Return the [x, y] coordinate for the center point of the cell that contains the specified text.  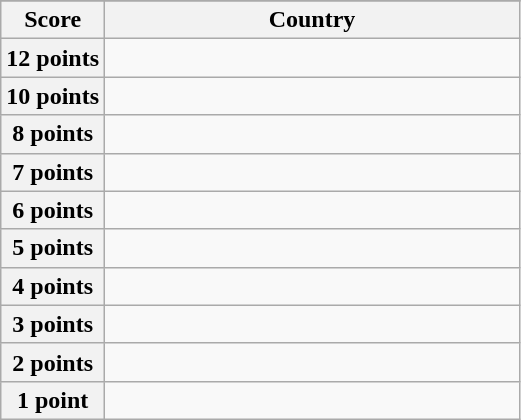
3 points [53, 324]
5 points [53, 248]
8 points [53, 134]
7 points [53, 172]
10 points [53, 96]
2 points [53, 362]
Country [312, 20]
1 point [53, 400]
4 points [53, 286]
12 points [53, 58]
Score [53, 20]
6 points [53, 210]
